Pinpoint the cell where the given text exists, returning its [X, Y] midpoint coordinate. 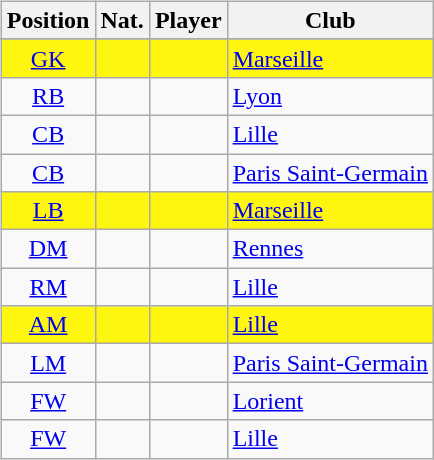
Nat. [122, 20]
GK [48, 58]
Lorient [330, 401]
AM [48, 325]
Lyon [330, 96]
Position [48, 20]
LM [48, 363]
DM [48, 249]
Club [330, 20]
RM [48, 287]
Player [188, 20]
Rennes [330, 249]
LB [48, 211]
RB [48, 96]
